Return [X, Y] of the center of cell containing provided text 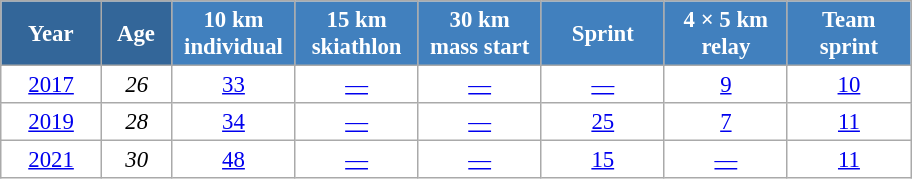
33 [234, 85]
28 [136, 122]
9 [726, 85]
15 km skiathlon [356, 34]
10 [848, 85]
Team sprint [848, 34]
48 [234, 160]
15 [602, 160]
2019 [52, 122]
2017 [52, 85]
30 km mass start [480, 34]
Year [52, 34]
2021 [52, 160]
34 [234, 122]
4 × 5 km relay [726, 34]
30 [136, 160]
Sprint [602, 34]
Age [136, 34]
7 [726, 122]
26 [136, 85]
25 [602, 122]
10 km individual [234, 34]
